Output the (X, Y) coordinate of the center of the cell containing the given text.  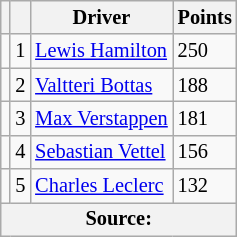
1 (20, 51)
188 (205, 85)
4 (20, 152)
5 (20, 186)
Charles Leclerc (101, 186)
250 (205, 51)
156 (205, 152)
2 (20, 85)
132 (205, 186)
Driver (101, 17)
Valtteri Bottas (101, 85)
3 (20, 118)
Lewis Hamilton (101, 51)
Points (205, 17)
Sebastian Vettel (101, 152)
Source: (119, 219)
Max Verstappen (101, 118)
181 (205, 118)
